For the text-containing cell, return its midpoint in [X, Y] coordinate format. 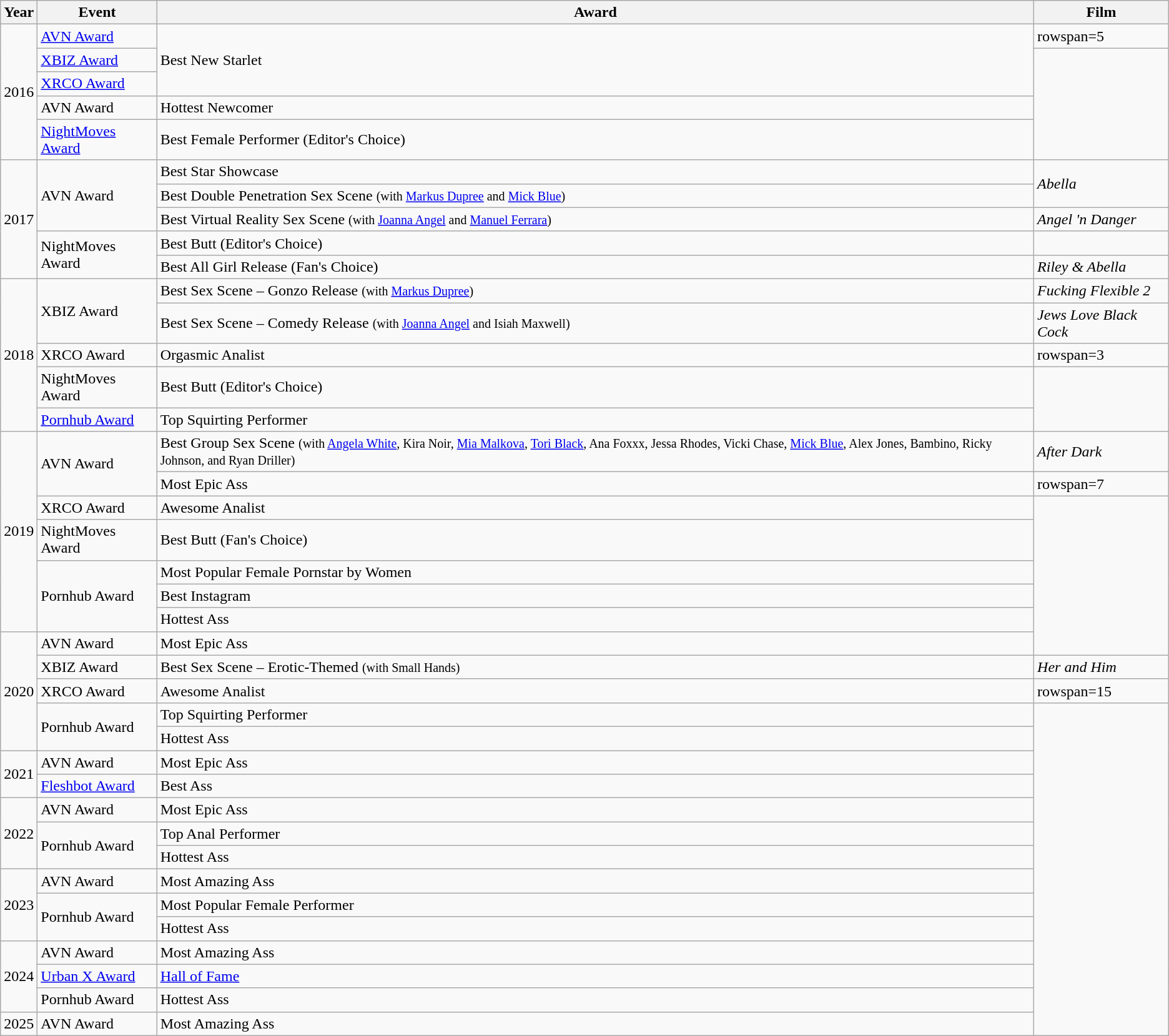
Most Popular Female Pornstar by Women [595, 572]
2020 [19, 691]
2016 [19, 92]
2022 [19, 834]
rowspan=7 [1102, 484]
Best Star Showcase [595, 172]
rowspan=15 [1102, 691]
2021 [19, 774]
Film [1102, 12]
Jews Love Black Cock [1102, 322]
Best Instagram [595, 596]
2024 [19, 976]
Riley & Abella [1102, 267]
Best Virtual Reality Sex Scene (with Joanna Angel and Manuel Ferrara) [595, 219]
2023 [19, 905]
Best New Starlet [595, 60]
Best All Girl Release (Fan's Choice) [595, 267]
Fleshbot Award [97, 786]
2025 [19, 1024]
2018 [19, 355]
Year [19, 12]
Best Female Performer (Editor's Choice) [595, 140]
Angel 'n Danger [1102, 219]
rowspan=3 [1102, 355]
Best Sex Scene – Gonzo Release (with Markus Dupree) [595, 290]
Hall of Fame [595, 976]
Best Sex Scene – Erotic-Themed (with Small Hands) [595, 667]
Best Ass [595, 786]
After Dark [1102, 452]
Best Sex Scene – Comedy Release (with Joanna Angel and Isiah Maxwell) [595, 322]
Top Anal Performer [595, 834]
Abella [1102, 184]
2017 [19, 219]
Her and Him [1102, 667]
Fucking Flexible 2 [1102, 290]
Best Butt (Fan's Choice) [595, 540]
Event [97, 12]
Best Double Penetration Sex Scene (with Markus Dupree and Mick Blue) [595, 195]
Urban X Award [97, 976]
Most Popular Female Performer [595, 905]
Orgasmic Analist [595, 355]
rowspan=5 [1102, 36]
Hottest Newcomer [595, 107]
2019 [19, 531]
Award [595, 12]
